Extract the (X, Y) coordinate from the center of the cell holding the provided text.  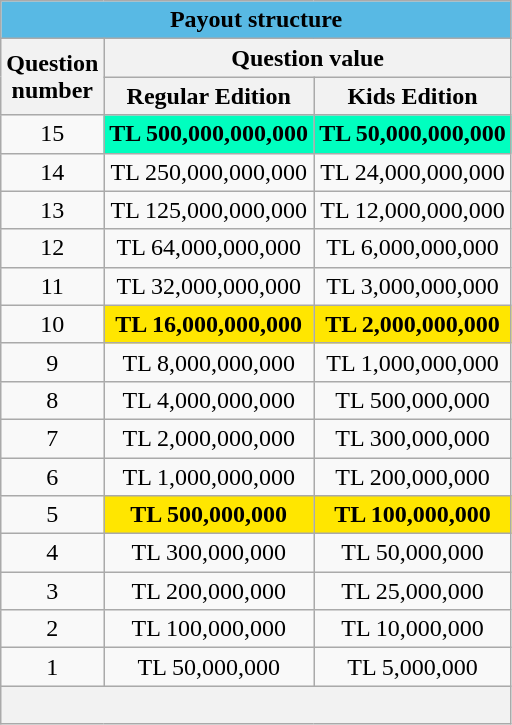
TL 250,000,000,000 (209, 172)
Payout structure (256, 20)
Questionnumber (52, 77)
Kids Edition (413, 96)
TL 50,000,000,000 (413, 134)
TL 8,000,000,000 (209, 362)
TL 4,000,000,000 (209, 400)
14 (52, 172)
TL 3,000,000,000 (413, 286)
Question value (308, 58)
TL 5,000,000 (413, 667)
11 (52, 286)
Regular Edition (209, 96)
TL 64,000,000,000 (209, 248)
TL 125,000,000,000 (209, 210)
4 (52, 553)
15 (52, 134)
5 (52, 515)
8 (52, 400)
3 (52, 591)
2 (52, 629)
TL 12,000,000,000 (413, 210)
13 (52, 210)
6 (52, 477)
TL 10,000,000 (413, 629)
7 (52, 438)
TL 500,000,000,000 (209, 134)
TL 32,000,000,000 (209, 286)
TL 25,000,000 (413, 591)
1 (52, 667)
TL 16,000,000,000 (209, 324)
TL 24,000,000,000 (413, 172)
10 (52, 324)
9 (52, 362)
12 (52, 248)
TL 6,000,000,000 (413, 248)
